Return [X, Y] of the center of cell containing provided text 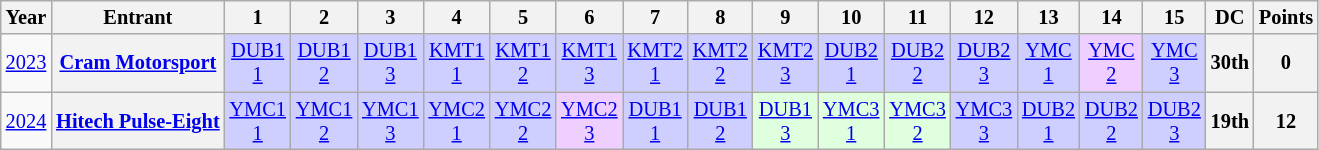
KMT23 [786, 63]
Points [1286, 17]
15 [1174, 17]
8 [720, 17]
2023 [26, 63]
Year [26, 17]
YMC21 [457, 121]
2024 [26, 121]
YMC31 [851, 121]
19th [1230, 121]
1 [258, 17]
Entrant [138, 17]
KMT12 [523, 63]
KMT11 [457, 63]
YMC22 [523, 121]
YMC3 [1174, 63]
YMC11 [258, 121]
KMT22 [720, 63]
YMC2 [1112, 63]
5 [523, 17]
Hitech Pulse-Eight [138, 121]
KMT13 [589, 63]
3 [390, 17]
KMT21 [654, 63]
10 [851, 17]
11 [917, 17]
13 [1048, 17]
6 [589, 17]
0 [1286, 63]
14 [1112, 17]
30th [1230, 63]
4 [457, 17]
YMC32 [917, 121]
9 [786, 17]
YMC23 [589, 121]
YMC1 [1048, 63]
2 [324, 17]
YMC12 [324, 121]
Cram Motorsport [138, 63]
DC [1230, 17]
YMC13 [390, 121]
YMC33 [984, 121]
7 [654, 17]
